Scan for the cell matching the given text and deliver its [x, y] coordinate at center. 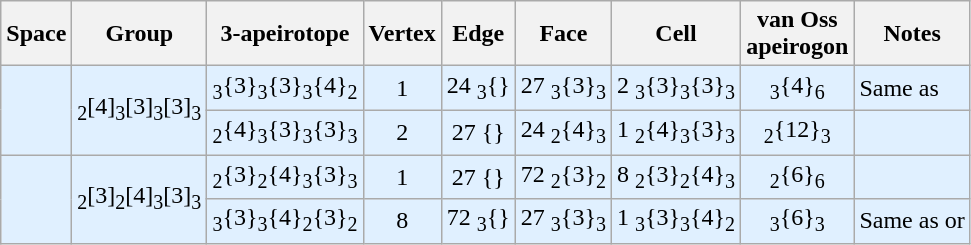
1 2{4}3{3}3 [676, 132]
2[4]3[3]3[3]3 [140, 110]
2{6}6 [798, 176]
8 2{3}2{4}3 [676, 176]
24 2{4}3 [563, 132]
Same as or [912, 221]
3{3}3{4}2{3}2 [285, 221]
2[3]2[4]3[3]3 [140, 198]
2{12}3 [798, 132]
Cell [676, 34]
2{3}2{4}3{3}3 [285, 176]
Group [140, 34]
Same as [912, 88]
Face [563, 34]
2{4}3{3}3{3}3 [285, 132]
2 3{3}3{3}3 [676, 88]
72 2{3}2 [563, 176]
Notes [912, 34]
8 [402, 221]
24 3{} [478, 88]
72 3{} [478, 221]
1 3{3}3{4}2 [676, 221]
3-apeirotope [285, 34]
3{6}3 [798, 221]
Space [36, 34]
3{3}3{3}3{4}2 [285, 88]
Vertex [402, 34]
3{4}6 [798, 88]
van Ossapeirogon [798, 34]
Edge [478, 34]
2 [402, 132]
